Return (x, y) of the center of cell containing provided text 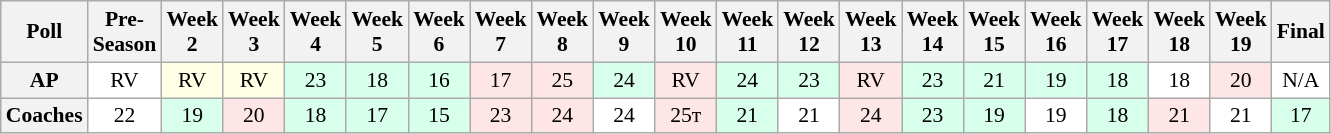
Week14 (933, 32)
Week17 (1118, 32)
Week4 (316, 32)
Week9 (624, 32)
25т (686, 116)
Coaches (44, 116)
15 (439, 116)
Poll (44, 32)
16 (439, 80)
Week7 (501, 32)
Week11 (748, 32)
Week10 (686, 32)
Final (1301, 32)
Pre-Season (125, 32)
N/A (1301, 80)
Week16 (1056, 32)
Week15 (994, 32)
Week18 (1179, 32)
Week8 (562, 32)
AP (44, 80)
Week12 (809, 32)
Week2 (192, 32)
25 (562, 80)
22 (125, 116)
Week5 (377, 32)
Week6 (439, 32)
Week13 (871, 32)
Week19 (1241, 32)
Week3 (254, 32)
